Locate the cell with the specified text and output its (x, y) center coordinate. 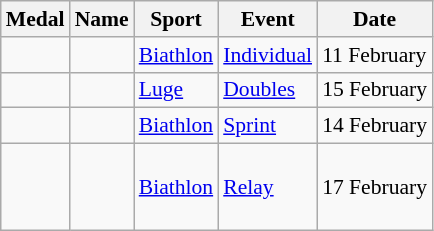
14 February (374, 126)
Luge (176, 90)
Date (374, 19)
Event (268, 19)
Relay (268, 188)
Name (102, 19)
Sprint (268, 126)
Doubles (268, 90)
17 February (374, 188)
11 February (374, 55)
Medal (36, 19)
Sport (176, 19)
Individual (268, 55)
15 February (374, 90)
